Identify which cell holds the provided text, then report its [x, y] central coordinate. 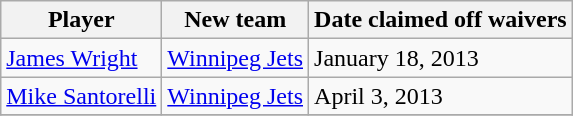
Mike Santorelli [82, 96]
James Wright [82, 58]
Player [82, 20]
January 18, 2013 [441, 58]
New team [236, 20]
April 3, 2013 [441, 96]
Date claimed off waivers [441, 20]
